For the text-containing cell, return its midpoint in (x, y) coordinate format. 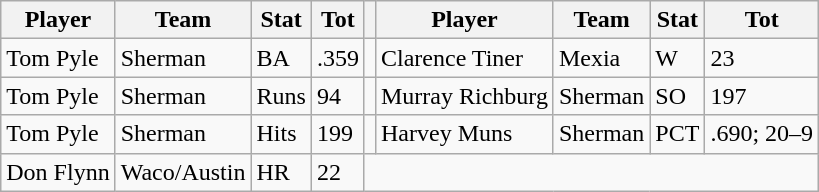
Harvey Muns (464, 134)
PCT (678, 134)
.690; 20–9 (762, 134)
HR (281, 172)
Runs (281, 96)
Murray Richburg (464, 96)
Waco/Austin (183, 172)
.359 (338, 58)
Mexia (601, 58)
94 (338, 96)
Clarence Tiner (464, 58)
SO (678, 96)
W (678, 58)
199 (338, 134)
22 (338, 172)
Hits (281, 134)
197 (762, 96)
Don Flynn (58, 172)
BA (281, 58)
23 (762, 58)
